Capture the cell that displays the provided text and extract its (X, Y) central coordinate. 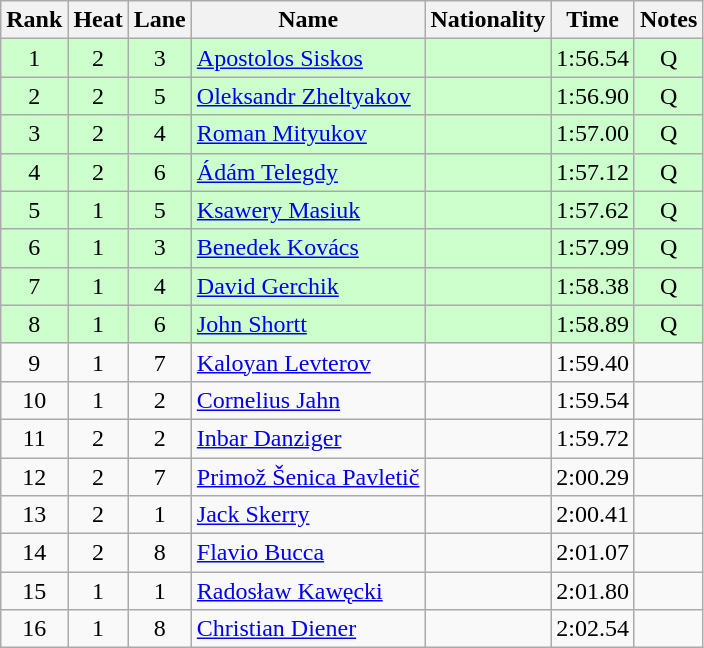
Primož Šenica Pavletič (308, 477)
1:57.62 (593, 210)
1:57.99 (593, 248)
Apostolos Siskos (308, 58)
Ádám Telegdy (308, 172)
1:58.89 (593, 324)
16 (34, 629)
2:01.07 (593, 553)
1:57.12 (593, 172)
10 (34, 400)
15 (34, 591)
Cornelius Jahn (308, 400)
Flavio Bucca (308, 553)
Benedek Kovács (308, 248)
1:56.54 (593, 58)
Ksawery Masiuk (308, 210)
Rank (34, 20)
14 (34, 553)
Nationality (488, 20)
Name (308, 20)
9 (34, 362)
2:01.80 (593, 591)
13 (34, 515)
1:59.72 (593, 438)
Heat (98, 20)
2:00.41 (593, 515)
Oleksandr Zheltyakov (308, 96)
John Shortt (308, 324)
1:57.00 (593, 134)
Roman Mityukov (308, 134)
Inbar Danziger (308, 438)
1:56.90 (593, 96)
2:00.29 (593, 477)
Lane (160, 20)
David Gerchik (308, 286)
Kaloyan Levterov (308, 362)
1:59.54 (593, 400)
2:02.54 (593, 629)
Jack Skerry (308, 515)
1:59.40 (593, 362)
11 (34, 438)
1:58.38 (593, 286)
Time (593, 20)
Notes (668, 20)
12 (34, 477)
Radosław Kawęcki (308, 591)
Christian Diener (308, 629)
